Determine the [X, Y] coordinate at the center of the cell enclosing the given text.  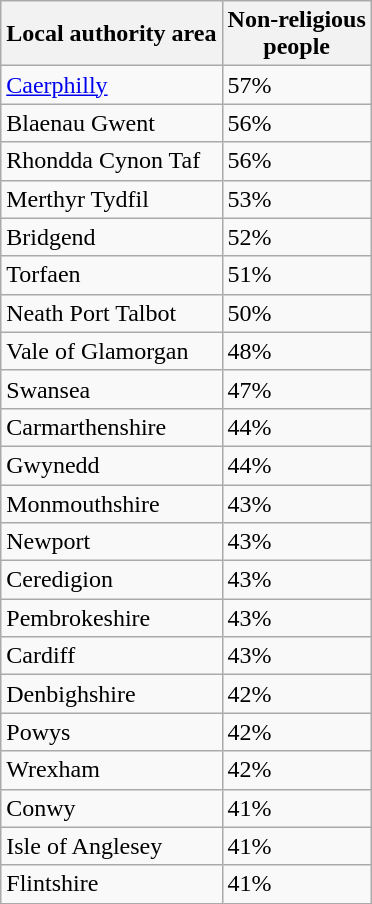
Caerphilly [112, 85]
Conwy [112, 808]
Carmarthenshire [112, 427]
Powys [112, 732]
Torfaen [112, 275]
Neath Port Talbot [112, 313]
Rhondda Cynon Taf [112, 161]
Gwynedd [112, 465]
Swansea [112, 389]
Blaenau Gwent [112, 123]
Bridgend [112, 237]
Ceredigion [112, 580]
Newport [112, 542]
47% [296, 389]
Local authority area [112, 34]
Monmouthshire [112, 503]
Pembrokeshire [112, 618]
Wrexham [112, 770]
Vale of Glamorgan [112, 351]
52% [296, 237]
50% [296, 313]
48% [296, 351]
Denbighshire [112, 694]
51% [296, 275]
53% [296, 199]
Isle of Anglesey [112, 846]
57% [296, 85]
Cardiff [112, 656]
Non-religiouspeople [296, 34]
Merthyr Tydfil [112, 199]
Flintshire [112, 884]
